Detect which cell encompasses the target text, then output its [X, Y] center coordinate. 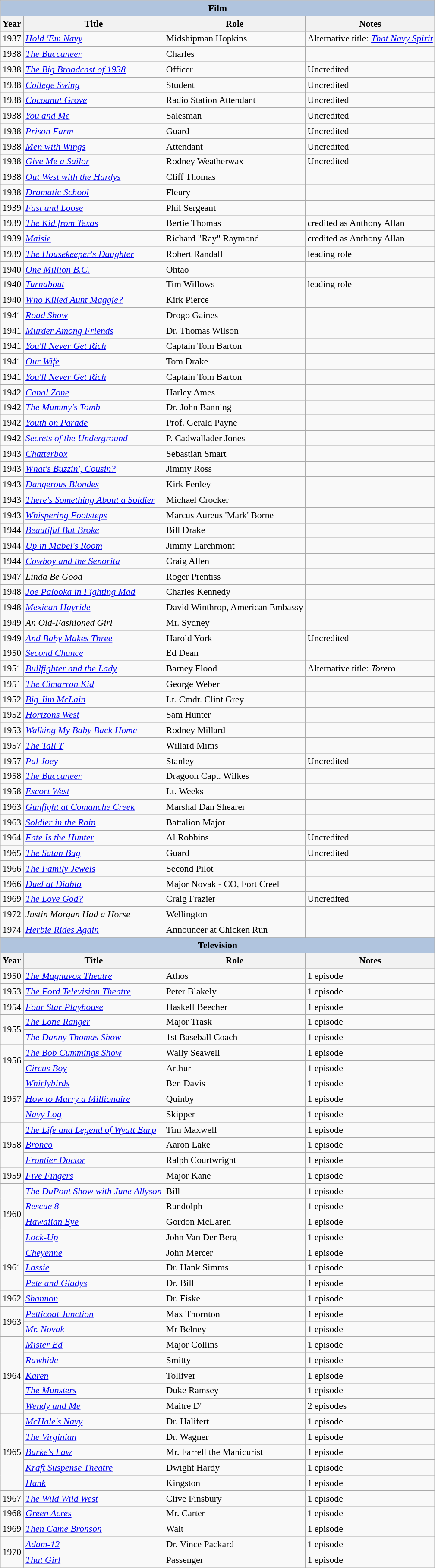
Rawhide [94, 1360]
Robert Randall [235, 254]
John Mercer [235, 1253]
Maitre D' [235, 1406]
Fast and Loose [94, 208]
Hank [94, 1483]
Tim Willows [235, 285]
The Danny Thomas Show [94, 1038]
Navy Log [94, 1114]
Radio Station Attendant [235, 100]
Mexican Hayride [94, 608]
Announcer at Chicken Run [235, 930]
1960 [12, 1214]
Alternative title: Torero [370, 669]
The Virginian [94, 1437]
Attendant [235, 147]
Mr. Sydney [235, 623]
1956 [12, 1061]
Five Fingers [94, 1176]
Who Killed Aunt Maggie? [94, 300]
The Life and Legend of Wyatt Earp [94, 1130]
Maisie [94, 239]
Major Trask [235, 1022]
Stanley [235, 761]
Four Star Playhouse [94, 1007]
Kirk Fenley [235, 485]
Film [217, 8]
Tolliver [235, 1376]
Fate Is the Hunter [94, 838]
Quinby [235, 1099]
Shannon [94, 1299]
The Kid from Texas [94, 223]
1954 [12, 1007]
Michael Crocker [235, 500]
Youth on Parade [94, 423]
1961 [12, 1268]
Turnabout [94, 285]
1968 [12, 1514]
Dwight Hardy [235, 1468]
The Mummy's Tomb [94, 408]
Pal Joey [94, 761]
Ralph Courtwright [235, 1160]
Hold 'Em Navy [94, 39]
Officer [235, 70]
McHale's Navy [94, 1422]
Arthur [235, 1068]
1st Baseball Coach [235, 1038]
Major Kane [235, 1176]
Cheyenne [94, 1253]
Bill Drake [235, 530]
Joe Palooka in Fighting Mad [94, 592]
Mr Belney [235, 1330]
Tom Drake [235, 362]
Burke's Law [94, 1452]
Whispering Footsteps [94, 515]
Kirk Pierce [235, 300]
Up in Mabel's Room [94, 546]
Rescue 8 [94, 1207]
What's Buzzin', Cousin? [94, 469]
That Girl [94, 1560]
1955 [12, 1030]
Lassie [94, 1268]
Major Collins [235, 1345]
Lock-Up [94, 1237]
Roger Prentiss [235, 577]
The Wild Wild West [94, 1499]
Dr. Wagner [235, 1437]
Give Me a Sailor [94, 162]
College Swing [94, 85]
Student [235, 85]
Prof. Gerald Payne [235, 423]
Athos [235, 976]
Dragoon Capt. Wilkes [235, 776]
Bertie Thomas [235, 223]
Gunfight at Comanche Creek [94, 807]
Bronco [94, 1145]
Ed Dean [235, 653]
Salesman [235, 116]
Road Show [94, 316]
1959 [12, 1176]
1962 [12, 1299]
Dangerous Blondes [94, 485]
Phil Sergeant [235, 208]
Aaron Lake [235, 1145]
The Bob Cummings Show [94, 1053]
Frontier Doctor [94, 1160]
Randolph [235, 1207]
Adam-12 [94, 1545]
Richard "Ray" Raymond [235, 239]
Haskell Beecher [235, 1007]
1937 [12, 39]
And Baby Makes Three [94, 638]
Circus Boy [94, 1068]
Petticoat Junction [94, 1314]
Dr. Thomas Wilson [235, 331]
The Housekeeper's Daughter [94, 254]
Marcus Aureus 'Mark' Borne [235, 515]
Chatterbox [94, 454]
Hawaiian Eye [94, 1222]
Linda Be Good [94, 577]
Television [217, 945]
Prison Farm [94, 131]
Smitty [235, 1360]
Bullfighter and the Lady [94, 669]
Harold York [235, 638]
The Tall T [94, 746]
The Magnavox Theatre [94, 976]
1967 [12, 1499]
Our Wife [94, 362]
Justin Morgan Had a Horse [94, 915]
Men with Wings [94, 147]
Bill [235, 1191]
1972 [12, 915]
Dr. Vince Packard [235, 1545]
The Cimarron Kid [94, 684]
Dr. John Banning [235, 408]
Wellington [235, 915]
Canal Zone [94, 392]
Alternative title: That Navy Spirit [370, 39]
Herbie Rides Again [94, 930]
Dr. Fiske [235, 1299]
Murder Among Friends [94, 331]
Kraft Suspense Theatre [94, 1468]
Mr. Carter [235, 1514]
1947 [12, 577]
Mr. Farrell the Manicurist [235, 1452]
Peter Blakely [235, 991]
Cocoanut Grove [94, 100]
Escort West [94, 792]
Charles [235, 54]
Charles Kennedy [235, 592]
Jimmy Larchmont [235, 546]
The Love God? [94, 899]
The Family Jewels [94, 869]
Tim Maxwell [235, 1130]
One Million B.C. [94, 270]
Second Pilot [235, 869]
Fleury [235, 193]
Whirlybirds [94, 1084]
Big Jim McLain [94, 699]
Rodney Millard [235, 731]
Ben Davis [235, 1084]
Soldier in the Rain [94, 822]
David Winthrop, American Embassy [235, 608]
Walking My Baby Back Home [94, 731]
Max Thornton [235, 1314]
Willard Mims [235, 746]
Craig Allen [235, 561]
There's Something About a Soldier [94, 500]
Midshipman Hopkins [235, 39]
Dr. Bill [235, 1283]
George Weber [235, 684]
Skipper [235, 1114]
2 episodes [370, 1406]
Lt. Cmdr. Clint Grey [235, 699]
The Ford Television Theatre [94, 991]
Sam Hunter [235, 715]
Secrets of the Underground [94, 439]
1970 [12, 1552]
Beautiful But Broke [94, 530]
Lt. Weeks [235, 792]
Duel at Diablo [94, 884]
Cowboy and the Senorita [94, 561]
Second Chance [94, 653]
Gordon McLaren [235, 1222]
Walt [235, 1529]
Jimmy Ross [235, 469]
The Satan Bug [94, 853]
The Munsters [94, 1391]
Wendy and Me [94, 1406]
Sebastian Smart [235, 454]
John Van Der Berg [235, 1237]
Barney Flood [235, 669]
The Lone Ranger [94, 1022]
Duke Ramsey [235, 1391]
The Big Broadcast of 1938 [94, 70]
Clive Finsbury [235, 1499]
Mister Ed [94, 1345]
The DuPont Show with June Allyson [94, 1191]
Kingston [235, 1483]
P. Cadwallader Jones [235, 439]
Drogo Gaines [235, 316]
Battalion Major [235, 822]
Ohtao [235, 270]
An Old-Fashioned Girl [94, 623]
Al Robbins [235, 838]
Out West with the Hardys [94, 177]
Green Acres [94, 1514]
You and Me [94, 116]
Passenger [235, 1560]
How to Marry a Millionaire [94, 1099]
Major Novak - CO, Fort Creel [235, 884]
Horizons West [94, 715]
Rodney Weatherwax [235, 162]
Dr. Hank Simms [235, 1268]
Pete and Gladys [94, 1283]
Craig Frazier [235, 899]
Dramatic School [94, 193]
Karen [94, 1376]
Dr. Halifert [235, 1422]
Mr. Novak [94, 1330]
Then Came Bronson [94, 1529]
Harley Ames [235, 392]
Cliff Thomas [235, 177]
1974 [12, 930]
Marshal Dan Shearer [235, 807]
Wally Seawell [235, 1053]
